From the cell containing the given text, extract its center point as [x, y] coordinate. 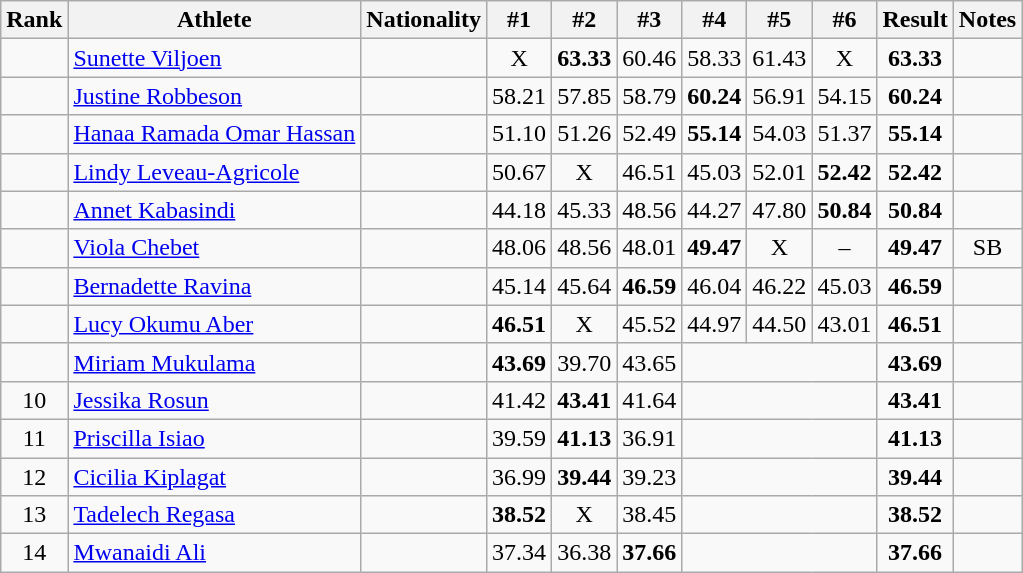
#4 [714, 20]
51.37 [844, 134]
45.33 [584, 210]
Result [915, 20]
38.45 [650, 515]
56.91 [780, 96]
Viola Chebet [214, 248]
58.33 [714, 58]
60.46 [650, 58]
44.27 [714, 210]
#2 [584, 20]
41.42 [520, 400]
Bernadette Ravina [214, 286]
#6 [844, 20]
51.26 [584, 134]
51.10 [520, 134]
– [844, 248]
48.01 [650, 248]
48.06 [520, 248]
36.99 [520, 477]
36.38 [584, 553]
52.01 [780, 172]
58.79 [650, 96]
36.91 [650, 438]
39.59 [520, 438]
Mwanaidi Ali [214, 553]
45.64 [584, 286]
54.15 [844, 96]
14 [34, 553]
Notes [987, 20]
Lucy Okumu Aber [214, 324]
61.43 [780, 58]
41.64 [650, 400]
Sunette Viljoen [214, 58]
Cicilia Kiplagat [214, 477]
Priscilla Isiao [214, 438]
11 [34, 438]
44.97 [714, 324]
44.50 [780, 324]
#1 [520, 20]
10 [34, 400]
#3 [650, 20]
43.65 [650, 362]
50.67 [520, 172]
Rank [34, 20]
52.49 [650, 134]
Jessika Rosun [214, 400]
39.23 [650, 477]
47.80 [780, 210]
SB [987, 248]
Lindy Leveau-Agricole [214, 172]
46.22 [780, 286]
58.21 [520, 96]
Nationality [424, 20]
45.52 [650, 324]
12 [34, 477]
39.70 [584, 362]
46.04 [714, 286]
Tadelech Regasa [214, 515]
Justine Robbeson [214, 96]
54.03 [780, 134]
57.85 [584, 96]
37.34 [520, 553]
Miriam Mukulama [214, 362]
#5 [780, 20]
Annet Kabasindi [214, 210]
Hanaa Ramada Omar Hassan [214, 134]
43.01 [844, 324]
45.14 [520, 286]
13 [34, 515]
Athlete [214, 20]
44.18 [520, 210]
